Determine the [x, y] coordinate at the center of the cell enclosing the given text.  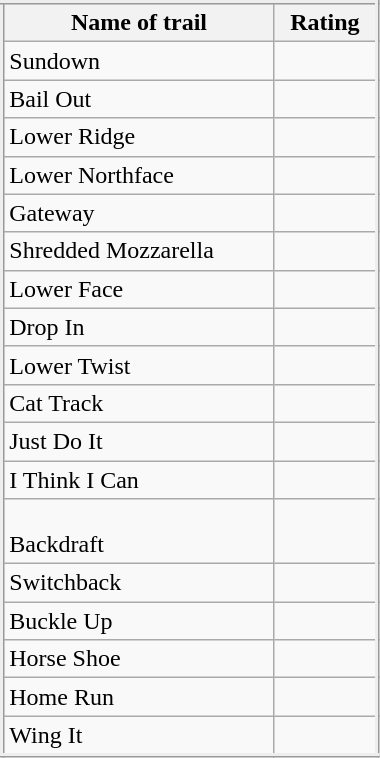
Home Run [138, 697]
Bail Out [138, 99]
Shredded Mozzarella [138, 251]
Lower Face [138, 289]
Buckle Up [138, 621]
Sundown [138, 61]
I Think I Can [138, 479]
Just Do It [138, 441]
Name of trail [138, 22]
Gateway [138, 213]
Lower Ridge [138, 137]
Lower Northface [138, 175]
Lower Twist [138, 365]
Switchback [138, 583]
Horse Shoe [138, 659]
Cat Track [138, 403]
Drop In [138, 327]
Wing It [138, 736]
Rating [326, 22]
Backdraft [138, 532]
